Search for the cell housing the specified text and yield its (x, y) center coordinate. 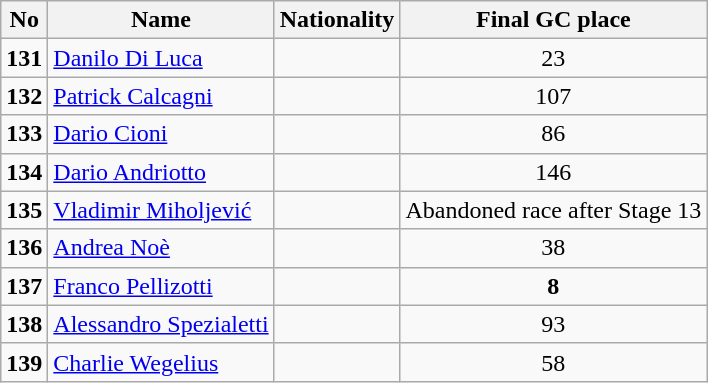
Abandoned race after Stage 13 (554, 210)
Vladimir Miholjević (161, 210)
Alessandro Spezialetti (161, 324)
131 (24, 58)
93 (554, 324)
8 (554, 286)
135 (24, 210)
Name (161, 20)
Charlie Wegelius (161, 362)
58 (554, 362)
Dario Cioni (161, 134)
Danilo Di Luca (161, 58)
133 (24, 134)
Final GC place (554, 20)
136 (24, 248)
Nationality (337, 20)
132 (24, 96)
139 (24, 362)
138 (24, 324)
Dario Andriotto (161, 172)
Patrick Calcagni (161, 96)
Franco Pellizotti (161, 286)
146 (554, 172)
134 (24, 172)
No (24, 20)
38 (554, 248)
Andrea Noè (161, 248)
86 (554, 134)
107 (554, 96)
23 (554, 58)
137 (24, 286)
